Determine the (x, y) coordinate at the center of the cell enclosing the given text.  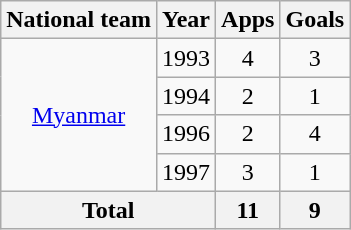
Year (186, 20)
1997 (186, 172)
9 (315, 210)
Total (108, 210)
11 (248, 210)
Apps (248, 20)
1993 (186, 58)
1994 (186, 96)
Goals (315, 20)
Myanmar (79, 115)
National team (79, 20)
1996 (186, 134)
